Scan for the cell matching the given text and deliver its (X, Y) coordinate at center. 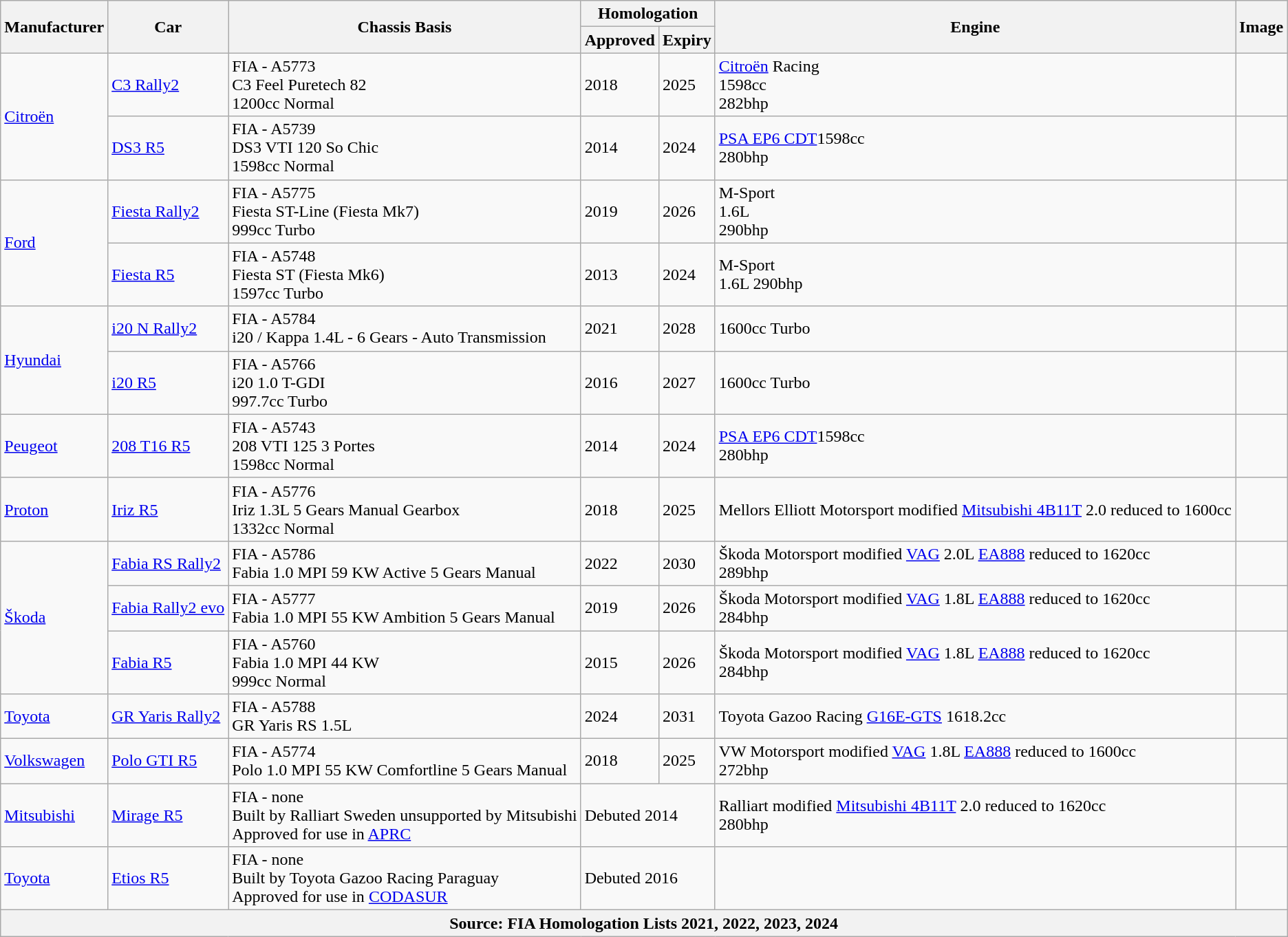
i20 R5 (168, 383)
2015 (619, 662)
Debuted 2016 (648, 879)
FIA - A5766i20 1.0 T-GDI997.7cc Turbo (405, 383)
Fiesta R5 (168, 274)
Image (1262, 27)
M-Sport1.6L290bhp (975, 211)
2028 (687, 329)
FIA - A5786Fabia 1.0 MPI 59 KW Active 5 Gears Manual (405, 563)
208 T16 R5 (168, 446)
FIA - A5743208 VTI 125 3 Portes1598cc Normal (405, 446)
M-Sport1.6L 290bhp (975, 274)
FIA - A5739DS3 VTI 120 So Chic1598cc Normal (405, 148)
Toyota Gazoo Racing G16E-GTS 1618.2cc (975, 717)
FIA - A5777Fabia 1.0 MPI 55 KW Ambition 5 Gears Manual (405, 608)
Mirage R5 (168, 815)
Etios R5 (168, 879)
Homologation (648, 14)
FIA - A5784i20 / Kappa 1.4L - 6 Gears - Auto Transmission (405, 329)
Hyundai (54, 360)
2021 (619, 329)
FIA - A5773C3 Feel Puretech 821200cc Normal (405, 85)
2016 (619, 383)
i20 N Rally2 (168, 329)
Car (168, 27)
2031 (687, 717)
Polo GTI R5 (168, 761)
Approved (619, 40)
FIA - A5760Fabia 1.0 MPI 44 KW999cc Normal (405, 662)
FIA - A5774Polo 1.0 MPI 55 KW Comfortline 5 Gears Manual (405, 761)
Škoda Motorsport modified VAG 2.0L EA888 reduced to 1620cc289bhp (975, 563)
FIA - A5775Fiesta ST-Line (Fiesta Mk7)999cc Turbo (405, 211)
Ford (54, 243)
2027 (687, 383)
Iriz R5 (168, 509)
Fabia Rally2 evo (168, 608)
Citroën Racing1598cc282bhp (975, 85)
Proton (54, 509)
2022 (619, 563)
GR Yaris Rally2 (168, 717)
FIA - noneBuilt by Toyota Gazoo Racing ParaguayApproved for use in CODASUR (405, 879)
Škoda (54, 617)
Manufacturer (54, 27)
Expiry (687, 40)
FIA - A5776Iriz 1.3L 5 Gears Manual Gearbox1332cc Normal (405, 509)
2030 (687, 563)
VW Motorsport modified VAG 1.8L EA888 reduced to 1600cc272bhp (975, 761)
FIA - A5748Fiesta ST (Fiesta Mk6)1597cc Turbo (405, 274)
2013 (619, 274)
DS3 R5 (168, 148)
Source: FIA Homologation Lists 2021, 2022, 2023, 2024 (644, 923)
Engine (975, 27)
Debuted 2014 (648, 815)
FIA - A5788GR Yaris RS 1.5L (405, 717)
Ralliart modified Mitsubishi 4B11T 2.0 reduced to 1620cc280bhp (975, 815)
Fiesta Rally2 (168, 211)
Fabia R5 (168, 662)
Chassis Basis (405, 27)
Fabia RS Rally2 (168, 563)
Peugeot (54, 446)
Mitsubishi (54, 815)
Citroën (54, 116)
C3 Rally2 (168, 85)
Mellors Elliott Motorsport modified Mitsubishi 4B11T 2.0 reduced to 1600cc (975, 509)
FIA - noneBuilt by Ralliart Sweden unsupported by MitsubishiApproved for use in APRC (405, 815)
Volkswagen (54, 761)
